Return the [x, y] coordinate for the center point of the cell that contains the specified text.  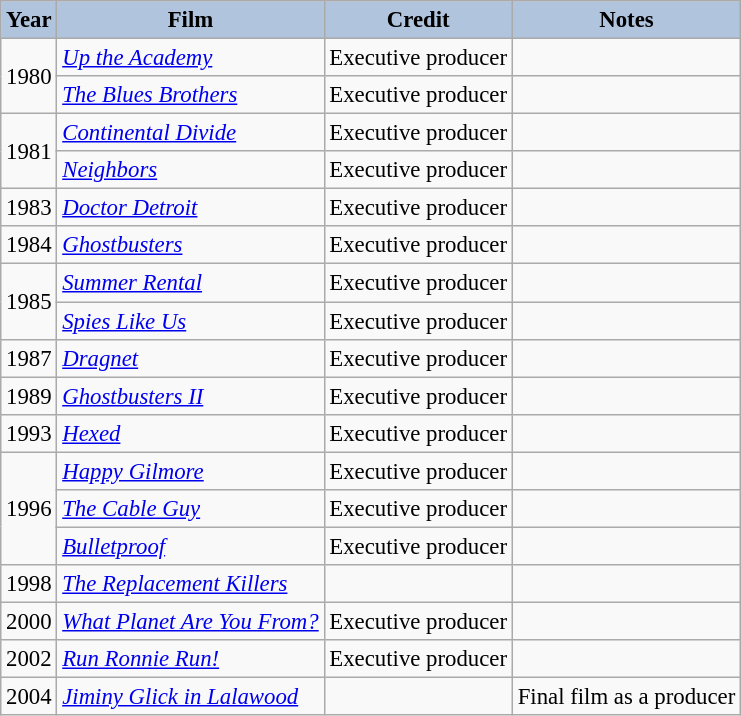
1987 [29, 358]
1989 [29, 396]
Credit [418, 20]
Jiminy Glick in Lalawood [190, 697]
Run Ronnie Run! [190, 659]
Notes [626, 20]
The Blues Brothers [190, 95]
1980 [29, 76]
Dragnet [190, 358]
Continental Divide [190, 133]
Final film as a producer [626, 697]
Ghostbusters II [190, 396]
Hexed [190, 433]
2004 [29, 697]
1981 [29, 152]
1996 [29, 508]
Bulletproof [190, 546]
Spies Like Us [190, 321]
Ghostbusters [190, 245]
1985 [29, 302]
Year [29, 20]
The Cable Guy [190, 509]
What Planet Are You From? [190, 621]
Summer Rental [190, 283]
Happy Gilmore [190, 471]
The Replacement Killers [190, 584]
2000 [29, 621]
Up the Academy [190, 58]
Neighbors [190, 170]
1998 [29, 584]
Film [190, 20]
1983 [29, 208]
Doctor Detroit [190, 208]
1993 [29, 433]
2002 [29, 659]
1984 [29, 245]
